Return the [x, y] coordinate for the center point of the cell that contains the specified text.  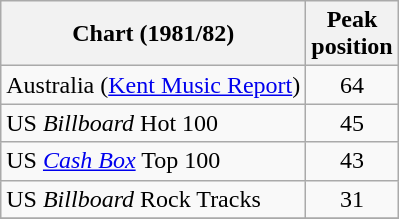
Australia (Kent Music Report) [154, 85]
US Cash Box Top 100 [154, 161]
31 [352, 199]
US Billboard Hot 100 [154, 123]
45 [352, 123]
Chart (1981/82) [154, 34]
64 [352, 85]
Peakposition [352, 34]
US Billboard Rock Tracks [154, 199]
43 [352, 161]
